Return (X, Y) of the center of cell containing provided text 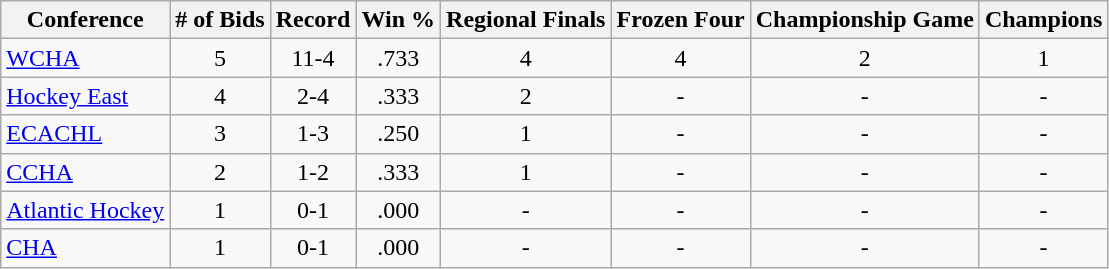
11-4 (313, 58)
Championship Game (864, 20)
Hockey East (86, 96)
2-4 (313, 96)
ECACHL (86, 134)
Conference (86, 20)
Win % (398, 20)
.250 (398, 134)
WCHA (86, 58)
CHA (86, 248)
Frozen Four (680, 20)
Champions (1043, 20)
3 (220, 134)
.733 (398, 58)
# of Bids (220, 20)
Regional Finals (526, 20)
1-3 (313, 134)
Atlantic Hockey (86, 210)
1-2 (313, 172)
CCHA (86, 172)
5 (220, 58)
Record (313, 20)
